Return the (X, Y) coordinate for the center point of the cell that contains the specified text.  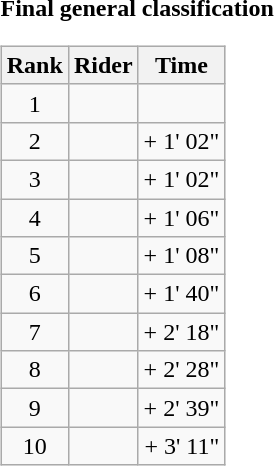
2 (34, 141)
+ 1' 08" (182, 256)
4 (34, 217)
Rider (103, 65)
6 (34, 294)
7 (34, 332)
+ 1' 06" (182, 217)
+ 2' 18" (182, 332)
3 (34, 179)
10 (34, 446)
+ 2' 28" (182, 370)
5 (34, 256)
8 (34, 370)
1 (34, 103)
Rank (34, 65)
+ 2' 39" (182, 408)
+ 3' 11" (182, 446)
+ 1' 40" (182, 294)
Time (182, 65)
9 (34, 408)
